From the cell containing the given text, extract its center point as [x, y] coordinate. 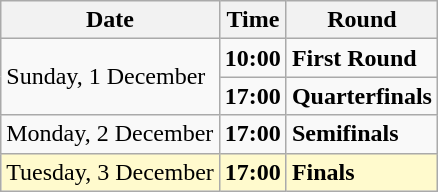
First Round [362, 58]
Finals [362, 172]
Tuesday, 3 December [110, 172]
10:00 [252, 58]
Quarterfinals [362, 96]
Round [362, 20]
Semifinals [362, 134]
Time [252, 20]
Date [110, 20]
Sunday, 1 December [110, 77]
Monday, 2 December [110, 134]
